For the text-containing cell, return its midpoint in (x, y) coordinate format. 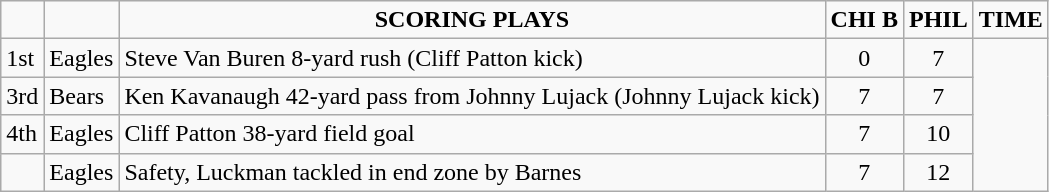
10 (938, 134)
Safety, Luckman tackled in end zone by Barnes (472, 172)
SCORING PLAYS (472, 20)
Bears (82, 96)
Steve Van Buren 8-yard rush (Cliff Patton kick) (472, 58)
1st (22, 58)
3rd (22, 96)
12 (938, 172)
TIME (1010, 20)
CHI B (864, 20)
4th (22, 134)
Cliff Patton 38-yard field goal (472, 134)
0 (864, 58)
PHIL (938, 20)
Ken Kavanaugh 42-yard pass from Johnny Lujack (Johnny Lujack kick) (472, 96)
